Extract the (x, y) coordinate from the center of the cell holding the provided text.  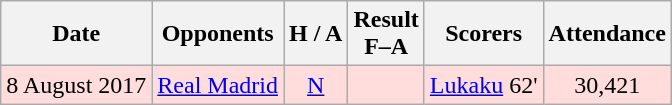
N (316, 85)
Attendance (607, 34)
30,421 (607, 85)
Opponents (218, 34)
Scorers (484, 34)
Real Madrid (218, 85)
H / A (316, 34)
ResultF–A (386, 34)
Lukaku 62' (484, 85)
8 August 2017 (76, 85)
Date (76, 34)
